Find where the given text appears and provide that cell's center as (x, y) coordinate. 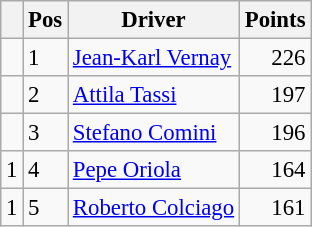
Pos (46, 20)
3 (46, 133)
4 (46, 170)
Stefano Comini (154, 133)
226 (274, 58)
Jean-Karl Vernay (154, 58)
161 (274, 208)
2 (46, 95)
Attila Tassi (154, 95)
Driver (154, 20)
Roberto Colciago (154, 208)
164 (274, 170)
196 (274, 133)
197 (274, 95)
Pepe Oriola (154, 170)
5 (46, 208)
Points (274, 20)
